From the cell containing the given text, extract its center point as [X, Y] coordinate. 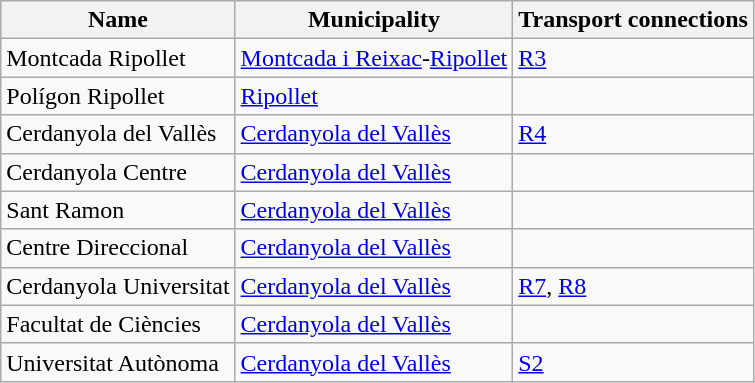
Polígon Ripollet [118, 96]
Facultat de Ciències [118, 324]
R4 [634, 134]
Montcada i Reixac-Ripollet [374, 58]
Cerdanyola Universitat [118, 286]
Sant Ramon [118, 210]
Name [118, 20]
R7, R8 [634, 286]
R3 [634, 58]
Montcada Ripollet [118, 58]
Universitat Autònoma [118, 362]
Municipality [374, 20]
Cerdanyola Centre [118, 172]
Ripollet [374, 96]
S2 [634, 362]
Transport connections [634, 20]
Centre Direccional [118, 248]
